Determine the [X, Y] coordinate at the center of the cell enclosing the given text.  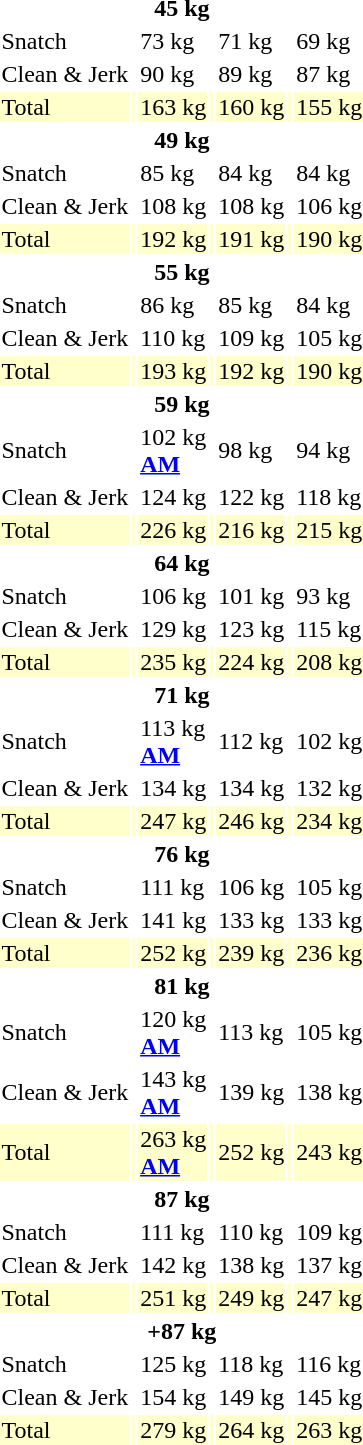
263 kgAM [174, 1152]
251 kg [174, 1298]
264 kg [252, 1430]
235 kg [174, 662]
149 kg [252, 1397]
226 kg [174, 530]
239 kg [252, 953]
133 kg [252, 920]
112 kg [252, 742]
125 kg [174, 1364]
73 kg [174, 41]
246 kg [252, 821]
71 kg [252, 41]
160 kg [252, 107]
191 kg [252, 239]
124 kg [174, 497]
109 kg [252, 338]
123 kg [252, 629]
249 kg [252, 1298]
143 kgAM [174, 1092]
84 kg [252, 173]
118 kg [252, 1364]
113 kgAM [174, 742]
142 kg [174, 1265]
129 kg [174, 629]
193 kg [174, 371]
139 kg [252, 1092]
224 kg [252, 662]
163 kg [174, 107]
141 kg [174, 920]
154 kg [174, 1397]
247 kg [174, 821]
113 kg [252, 1032]
90 kg [174, 74]
86 kg [174, 305]
102 kgAM [174, 450]
101 kg [252, 596]
98 kg [252, 450]
89 kg [252, 74]
120 kgAM [174, 1032]
138 kg [252, 1265]
216 kg [252, 530]
279 kg [174, 1430]
122 kg [252, 497]
